Locate the cell with the specified text and output its (x, y) center coordinate. 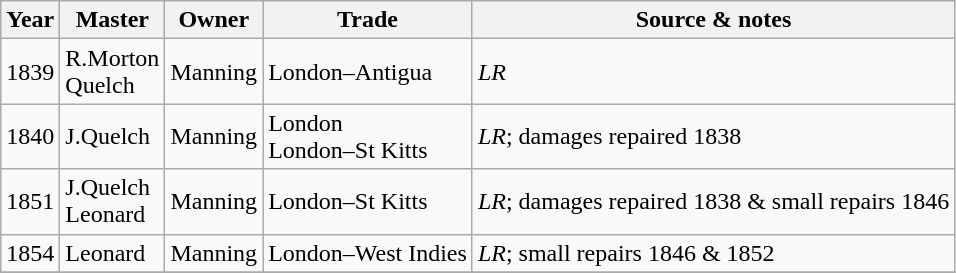
Owner (214, 20)
LR; damages repaired 1838 & small repairs 1846 (713, 202)
J.Quelch (112, 136)
1851 (30, 202)
London–Antigua (368, 72)
1854 (30, 253)
Year (30, 20)
1839 (30, 72)
London–West Indies (368, 253)
Leonard (112, 253)
Master (112, 20)
1840 (30, 136)
LR (713, 72)
LR; small repairs 1846 & 1852 (713, 253)
Trade (368, 20)
LondonLondon–St Kitts (368, 136)
LR; damages repaired 1838 (713, 136)
J.QuelchLeonard (112, 202)
Source & notes (713, 20)
R.MortonQuelch (112, 72)
London–St Kitts (368, 202)
